Determine the (X, Y) coordinate at the center of the cell enclosing the given text.  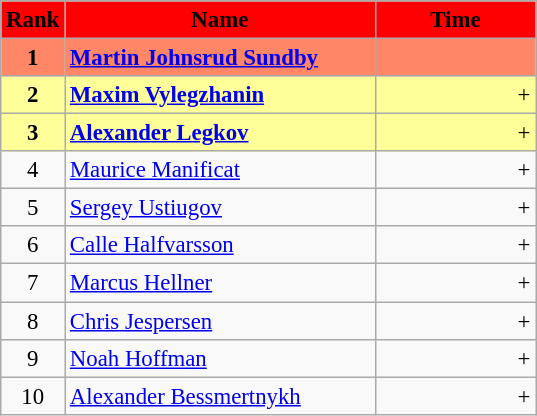
Alexander Legkov (220, 133)
Calle Halfvarsson (220, 245)
Time (456, 20)
9 (33, 358)
Marcus Hellner (220, 283)
Martin Johnsrud Sundby (220, 58)
7 (33, 283)
8 (33, 321)
Maxim Vylegzhanin (220, 95)
10 (33, 396)
5 (33, 208)
1 (33, 58)
Name (220, 20)
Rank (33, 20)
Sergey Ustiugov (220, 208)
4 (33, 170)
Alexander Bessmertnykh (220, 396)
2 (33, 95)
Maurice Manificat (220, 170)
Noah Hoffman (220, 358)
6 (33, 245)
Chris Jespersen (220, 321)
3 (33, 133)
